Extract the (x, y) coordinate from the center of the cell holding the provided text.  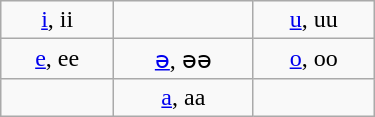
o, oo (314, 59)
a, aa (184, 97)
i, ii (58, 20)
u, uu (314, 20)
ə, əə (184, 59)
e, ee (58, 59)
